For the text-containing cell, return its midpoint in [x, y] coordinate format. 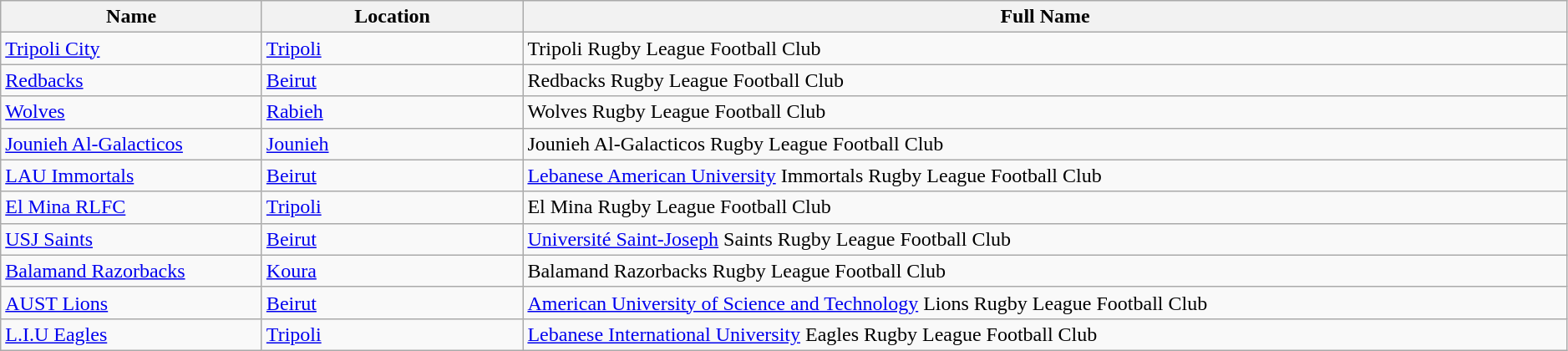
Full Name [1045, 17]
USJ Saints [132, 239]
Koura [393, 271]
Université Saint-Joseph Saints Rugby League Football Club [1045, 239]
El Mina RLFC [132, 207]
AUST Lions [132, 303]
Balamand Razorbacks Rugby League Football Club [1045, 271]
L.I.U Eagles [132, 334]
Wolves [132, 112]
Rabieh [393, 112]
El Mina Rugby League Football Club [1045, 207]
Jounieh [393, 144]
Jounieh Al-Galacticos [132, 144]
Lebanese International University Eagles Rugby League Football Club [1045, 334]
Tripoli City [132, 48]
LAU Immortals [132, 175]
Jounieh Al-Galacticos Rugby League Football Club [1045, 144]
Redbacks [132, 80]
Balamand Razorbacks [132, 271]
Name [132, 17]
Tripoli Rugby League Football Club [1045, 48]
Lebanese American University Immortals Rugby League Football Club [1045, 175]
American University of Science and Technology Lions Rugby League Football Club [1045, 303]
Location [393, 17]
Wolves Rugby League Football Club [1045, 112]
Redbacks Rugby League Football Club [1045, 80]
